Find where the given text appears and provide that cell's center as [X, Y] coordinate. 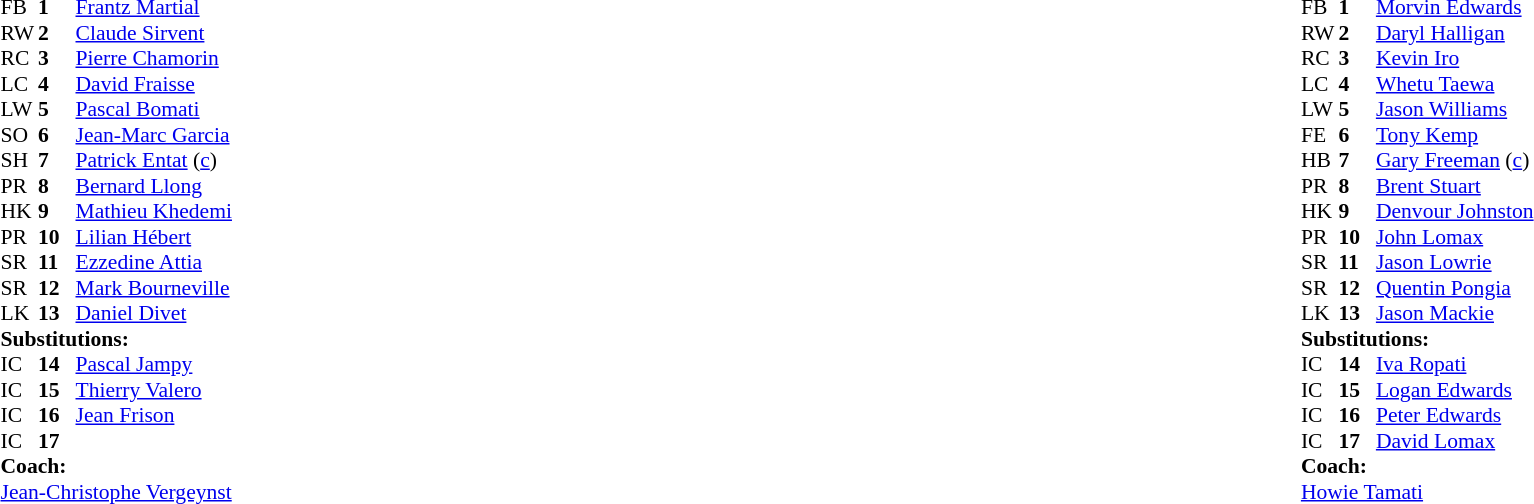
Jean-Marc Garcia [154, 135]
Whetu Taewa [1455, 84]
FE [1320, 135]
Gary Freeman (c) [1455, 161]
Jason Williams [1455, 109]
Tony Kemp [1455, 135]
SH [19, 161]
Kevin Iro [1455, 59]
Pascal Jampy [154, 365]
Daniel Divet [154, 313]
SO [19, 135]
Pierre Chamorin [154, 59]
Bernard Llong [154, 186]
Jean Frison [154, 415]
Brent Stuart [1455, 186]
Denvour Johnston [1455, 211]
Mathieu Khedemi [154, 211]
Lilian Hébert [154, 237]
Claude Sirvent [154, 33]
David Lomax [1455, 441]
Iva Ropati [1455, 365]
John Lomax [1455, 237]
HB [1320, 161]
Jason Lowrie [1455, 263]
Logan Edwards [1455, 390]
Patrick Entat (c) [154, 161]
Ezzedine Attia [154, 263]
Jason Mackie [1455, 313]
Peter Edwards [1455, 415]
Mark Bourneville [154, 288]
David Fraisse [154, 84]
Daryl Halligan [1455, 33]
Quentin Pongia [1455, 288]
Pascal Bomati [154, 109]
Thierry Valero [154, 390]
